Identify which cell holds the provided text, then report its (X, Y) central coordinate. 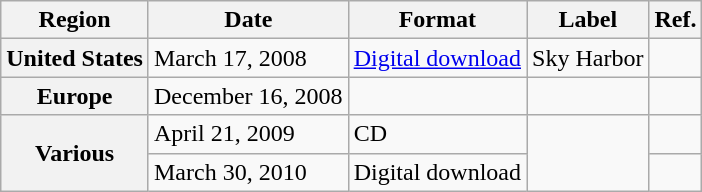
Format (437, 20)
Ref. (676, 20)
Sky Harbor (588, 58)
April 21, 2009 (248, 134)
Label (588, 20)
Region (75, 20)
December 16, 2008 (248, 96)
United States (75, 58)
March 17, 2008 (248, 58)
Various (75, 153)
Europe (75, 96)
CD (437, 134)
March 30, 2010 (248, 172)
Date (248, 20)
